Determine the (x, y) coordinate at the center of the cell enclosing the given text.  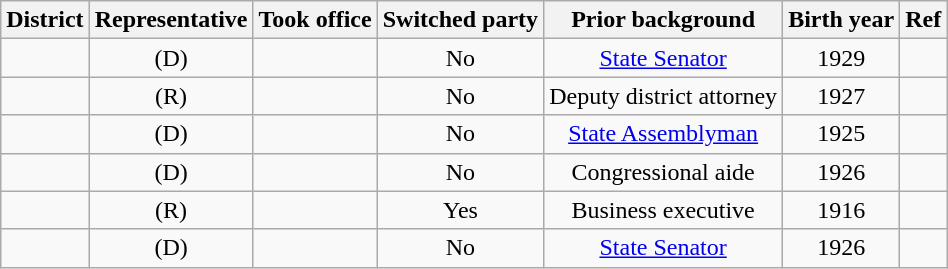
Business executive (664, 210)
Prior background (664, 20)
1929 (842, 58)
State Assemblyman (664, 134)
Birth year (842, 20)
1927 (842, 96)
Representative (171, 20)
Switched party (460, 20)
Ref (924, 20)
Yes (460, 210)
Congressional aide (664, 172)
Deputy district attorney (664, 96)
1916 (842, 210)
Took office (315, 20)
1925 (842, 134)
District (45, 20)
